Provide the [x, y] coordinate of the cell's center where the given text is located.  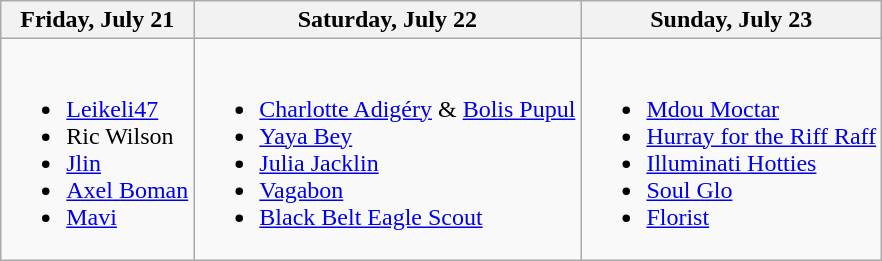
Mdou MoctarHurray for the Riff RaffIlluminati HottiesSoul GloFlorist [732, 150]
Sunday, July 23 [732, 20]
Charlotte Adigéry & Bolis PupulYaya BeyJulia JacklinVagabonBlack Belt Eagle Scout [388, 150]
Friday, July 21 [98, 20]
Saturday, July 22 [388, 20]
Leikeli47Ric WilsonJlinAxel BomanMavi [98, 150]
